Capture the cell that displays the provided text and extract its (X, Y) central coordinate. 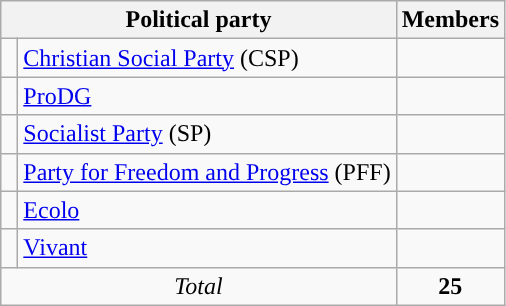
Total (198, 286)
Ecolo (207, 210)
Christian Social Party (CSP) (207, 58)
Party for Freedom and Progress (PFF) (207, 172)
Vivant (207, 248)
Political party (198, 20)
Members (450, 20)
ProDG (207, 96)
25 (450, 286)
Socialist Party (SP) (207, 134)
